Provide the [x, y] coordinate of the cell's center where the given text is located.  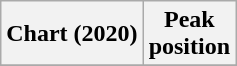
Peakposition [189, 34]
Chart (2020) [72, 34]
